For the text-containing cell, return its midpoint in [x, y] coordinate format. 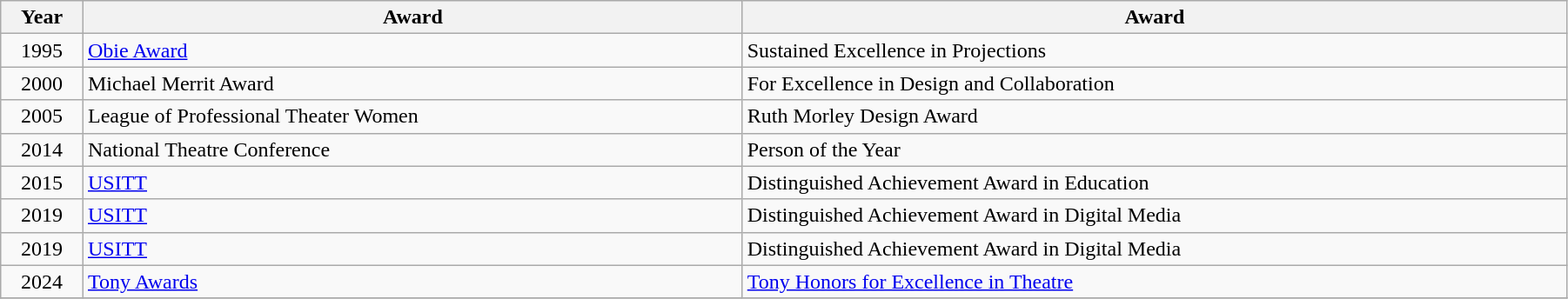
National Theatre Conference [412, 149]
Tony Honors for Excellence in Theatre [1154, 282]
Ruth Morley Design Award [1154, 116]
1995 [42, 50]
Distinguished Achievement Award in Education [1154, 183]
2015 [42, 183]
2014 [42, 149]
For Excellence in Design and Collaboration [1154, 83]
Tony Awards [412, 282]
Michael Merrit Award [412, 83]
2000 [42, 83]
League of Professional Theater Women [412, 116]
2005 [42, 116]
Sustained Excellence in Projections [1154, 50]
Person of the Year [1154, 149]
Obie Award [412, 50]
2024 [42, 282]
Year [42, 17]
